Extract the (X, Y) coordinate from the center of the cell holding the provided text.  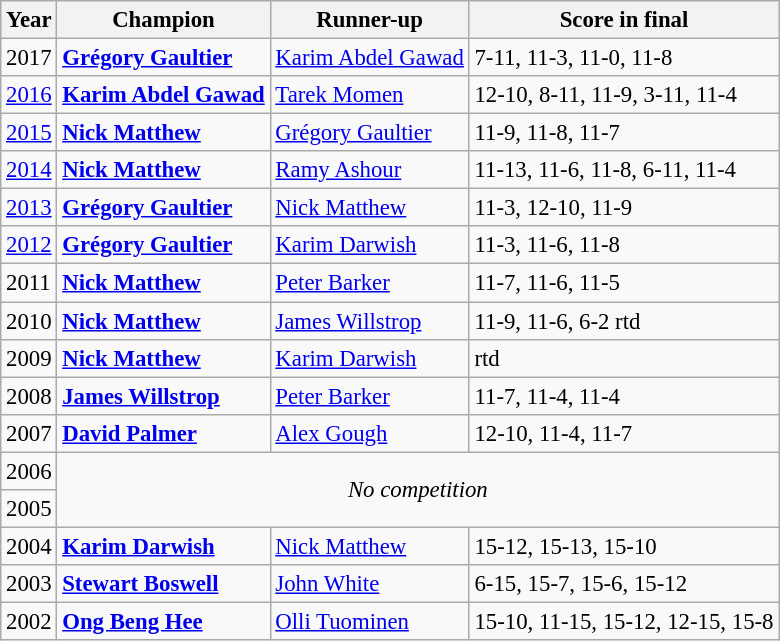
John White (370, 584)
Ramy Ashour (370, 170)
Stewart Boswell (164, 584)
11-9, 11-8, 11-7 (624, 133)
rtd (624, 358)
2011 (29, 283)
Year (29, 20)
2004 (29, 546)
2009 (29, 358)
2013 (29, 208)
Score in final (624, 20)
Alex Gough (370, 433)
11-3, 11-6, 11-8 (624, 245)
Runner-up (370, 20)
2008 (29, 396)
15-12, 15-13, 15-10 (624, 546)
Champion (164, 20)
2016 (29, 95)
David Palmer (164, 433)
2007 (29, 433)
12-10, 11-4, 11-7 (624, 433)
12-10, 8-11, 11-9, 3-11, 11-4 (624, 95)
11-7, 11-4, 11-4 (624, 396)
7-11, 11-3, 11-0, 11-8 (624, 58)
11-7, 11-6, 11-5 (624, 283)
15-10, 11-15, 15-12, 12-15, 15-8 (624, 621)
2003 (29, 584)
2010 (29, 321)
2017 (29, 58)
11-13, 11-6, 11-8, 6-11, 11-4 (624, 170)
2005 (29, 509)
2006 (29, 471)
2002 (29, 621)
Olli Tuominen (370, 621)
11-3, 12-10, 11-9 (624, 208)
6-15, 15-7, 15-6, 15-12 (624, 584)
2015 (29, 133)
Ong Beng Hee (164, 621)
No competition (418, 490)
2012 (29, 245)
11-9, 11-6, 6-2 rtd (624, 321)
Tarek Momen (370, 95)
2014 (29, 170)
